Return [x, y] of the center of cell containing provided text 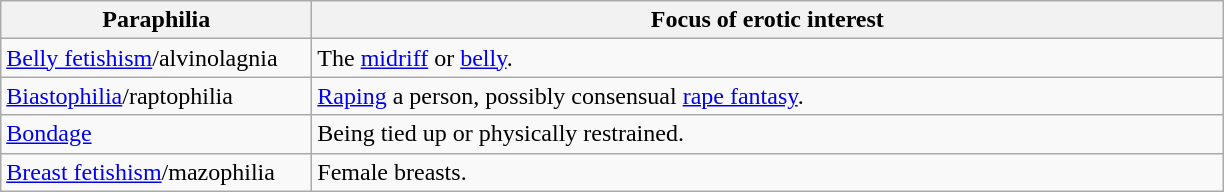
Being tied up or physically restrained. [768, 134]
Biastophilia/raptophilia [156, 96]
Belly fetishism/alvinolagnia [156, 58]
Breast fetishism/mazophilia [156, 172]
Raping a person, possibly consensual rape fantasy. [768, 96]
The midriff or belly. [768, 58]
Paraphilia [156, 20]
Focus of erotic interest [768, 20]
Bondage [156, 134]
Female breasts. [768, 172]
